Pinpoint the cell where the given text exists, returning its [X, Y] midpoint coordinate. 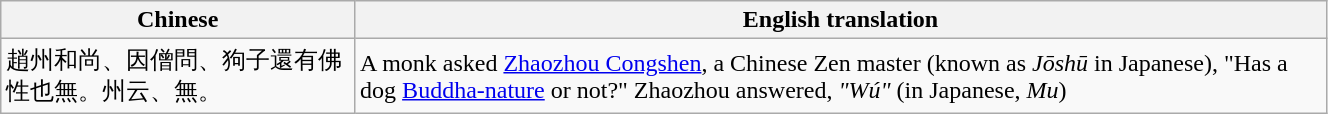
Chinese [178, 20]
趙州和尚、因僧問、狗子還有佛性也無。州云、無。 [178, 76]
English translation [841, 20]
